Return (X, Y) of the center of cell containing provided text 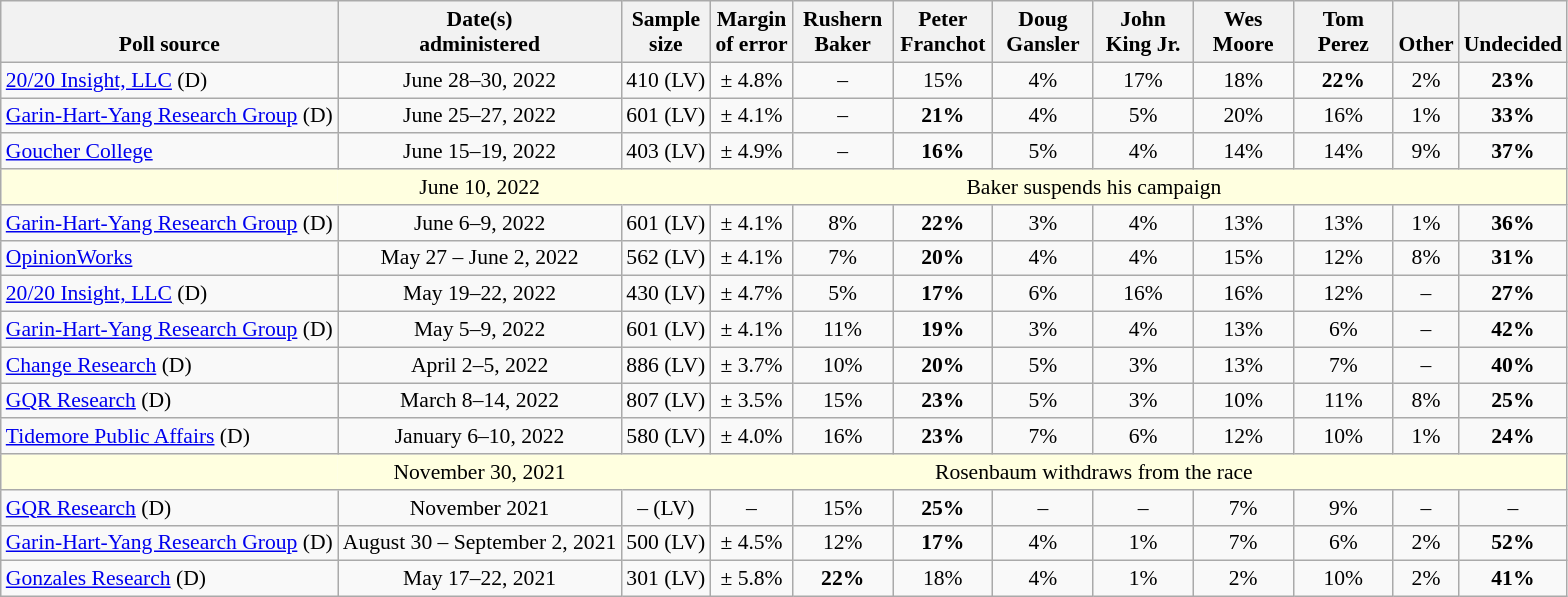
36% (1513, 223)
Other (1426, 32)
November 30, 2021 (480, 472)
PeterFranchot (943, 32)
June 28–30, 2022 (480, 80)
TomPerez (1343, 32)
± 4.8% (751, 80)
52% (1513, 543)
May 19–22, 2022 (480, 294)
WesMoore (1243, 32)
886 (LV) (666, 365)
± 4.5% (751, 543)
27% (1513, 294)
June 6–9, 2022 (480, 223)
March 8–14, 2022 (480, 401)
RushernBaker (843, 32)
± 3.5% (751, 401)
January 6–10, 2022 (480, 437)
– (LV) (666, 508)
May 27 – June 2, 2022 (480, 258)
580 (LV) (666, 437)
301 (LV) (666, 579)
November 2021 (480, 508)
Gonzales Research (D) (170, 579)
Tidemore Public Affairs (D) (170, 437)
± 3.7% (751, 365)
June 25–27, 2022 (480, 116)
± 4.7% (751, 294)
562 (LV) (666, 258)
May 17–22, 2021 (480, 579)
Change Research (D) (170, 365)
JohnKing Jr. (1143, 32)
Undecided (1513, 32)
33% (1513, 116)
42% (1513, 330)
403 (LV) (666, 152)
21% (943, 116)
Goucher College (170, 152)
June 15–19, 2022 (480, 152)
807 (LV) (666, 401)
500 (LV) (666, 543)
June 10, 2022 (480, 187)
41% (1513, 579)
DougGansler (1043, 32)
Rosenbaum withdraws from the race (1094, 472)
± 5.8% (751, 579)
± 4.0% (751, 437)
31% (1513, 258)
37% (1513, 152)
Date(s)administered (480, 32)
Marginof error (751, 32)
April 2–5, 2022 (480, 365)
August 30 – September 2, 2021 (480, 543)
May 5–9, 2022 (480, 330)
430 (LV) (666, 294)
Baker suspends his campaign (1094, 187)
19% (943, 330)
OpinionWorks (170, 258)
40% (1513, 365)
± 4.9% (751, 152)
24% (1513, 437)
410 (LV) (666, 80)
Poll source (170, 32)
Samplesize (666, 32)
